Locate the cell with the specified text and output its (X, Y) center coordinate. 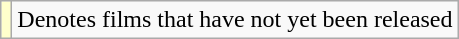
Denotes films that have not yet been released (235, 20)
